Provide the [x, y] coordinate of the cell's center where the given text is located.  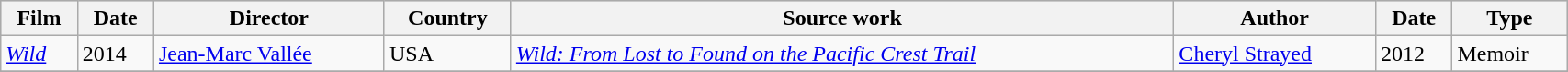
Source work [842, 18]
Author [1275, 18]
Director [268, 18]
2012 [1415, 54]
Type [1510, 18]
USA [447, 54]
Cheryl Strayed [1275, 54]
Memoir [1510, 54]
Wild [39, 54]
Wild: From Lost to Found on the Pacific Crest Trail [842, 54]
Country [447, 18]
Film [39, 18]
2014 [116, 54]
Jean-Marc Vallée [268, 54]
